For the text-containing cell, return its midpoint in (x, y) coordinate format. 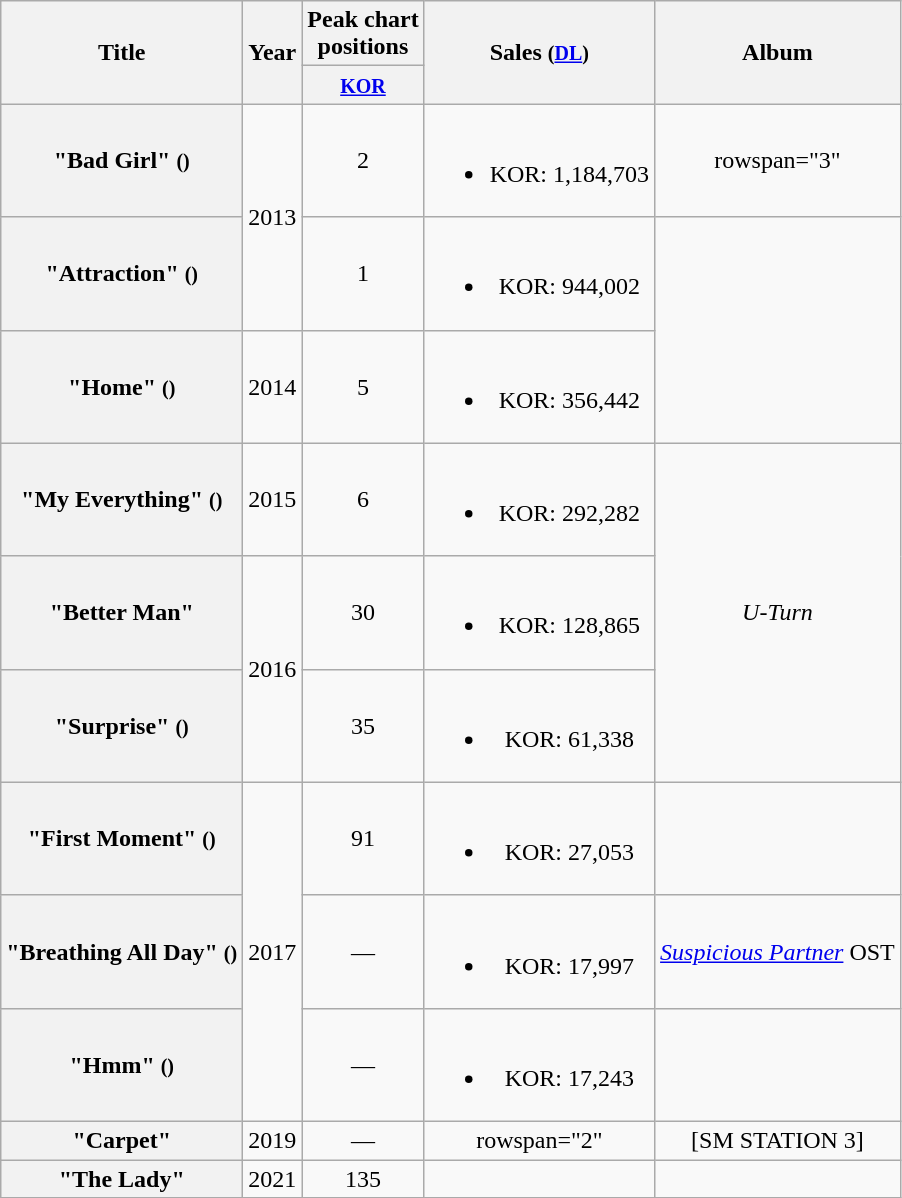
"My Everything" () (122, 500)
91 (363, 838)
KOR: 944,002 (539, 274)
"Surprise" () (122, 726)
"Bad Girl" () (122, 160)
5 (363, 386)
Title (122, 52)
35 (363, 726)
Sales (DL) (539, 52)
KOR: 27,053 (539, 838)
"The Lady" (122, 1179)
KOR: 128,865 (539, 612)
rowspan="3" (778, 160)
"Home" () (122, 386)
30 (363, 612)
rowspan="2" (539, 1140)
U-Turn (778, 612)
6 (363, 500)
2 (363, 160)
Year (272, 52)
2016 (272, 669)
"Attraction" () (122, 274)
KOR: 356,442 (539, 386)
"Hmm" () (122, 1064)
KOR: 1,184,703 (539, 160)
2017 (272, 952)
Album (778, 52)
[SM STATION 3] (778, 1140)
KOR: 61,338 (539, 726)
Peak chart positions (363, 34)
"First Moment" () (122, 838)
2014 (272, 386)
"Breathing All Day" () (122, 952)
1 (363, 274)
2019 (272, 1140)
2013 (272, 217)
2015 (272, 500)
135 (363, 1179)
2021 (272, 1179)
KOR (363, 85)
"Better Man" (122, 612)
KOR: 17,997 (539, 952)
KOR: 292,282 (539, 500)
"Carpet" (122, 1140)
KOR: 17,243 (539, 1064)
Suspicious Partner OST (778, 952)
